Provide the (X, Y) coordinate of the cell's center where the given text is located.  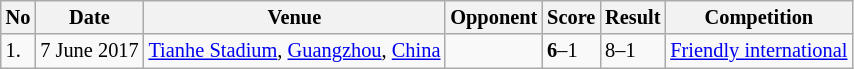
7 June 2017 (89, 51)
No (18, 17)
6–1 (571, 51)
Date (89, 17)
Result (632, 17)
Opponent (494, 17)
1. (18, 51)
Score (571, 17)
Competition (758, 17)
Tianhe Stadium, Guangzhou, China (295, 51)
8–1 (632, 51)
Friendly international (758, 51)
Venue (295, 17)
